Return the [x, y] coordinate for the center point of the cell that contains the specified text.  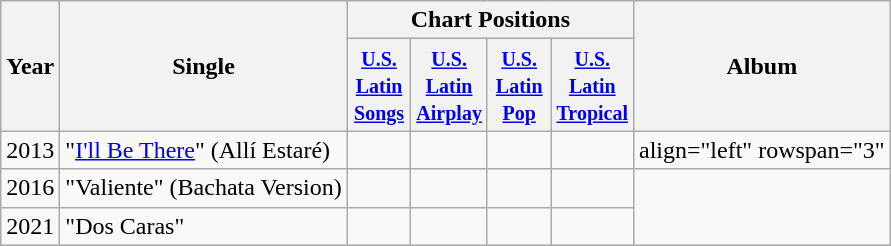
"Dos Caras" [204, 226]
Year [30, 66]
"I'll Be There" (Allí Estaré) [204, 150]
U.S. Latin Tropical [592, 85]
align="left" rowspan="3" [762, 150]
"Valiente" (Bachata Version) [204, 188]
2016 [30, 188]
2013 [30, 150]
U.S. Latin Airplay [450, 85]
Single [204, 66]
U.S. Latin Songs [379, 85]
Album [762, 66]
U.S. Latin Pop [519, 85]
2021 [30, 226]
Chart Positions [490, 20]
